Return [x, y] of the center of cell containing provided text 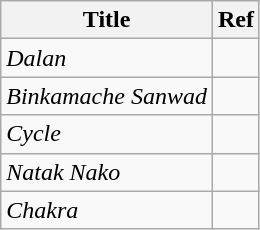
Chakra [107, 210]
Dalan [107, 58]
Binkamache Sanwad [107, 96]
Ref [236, 20]
Title [107, 20]
Natak Nako [107, 172]
Cycle [107, 134]
